Capture the cell that displays the provided text and extract its [x, y] central coordinate. 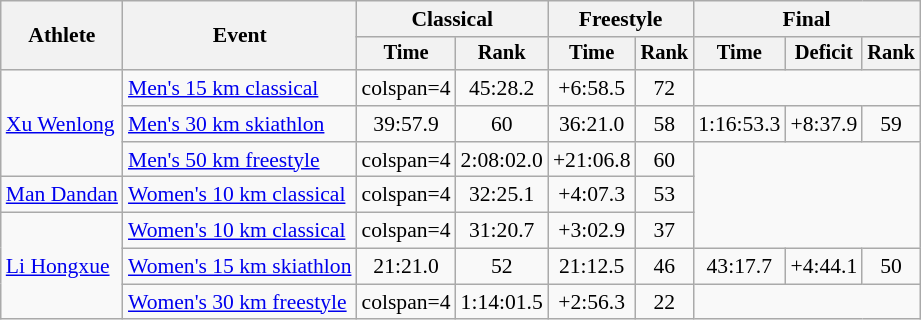
37 [665, 231]
46 [665, 267]
Women's 15 km skiathlon [240, 267]
Xu Wenlong [62, 124]
2:08:02.0 [502, 160]
Classical [452, 19]
Man Dandan [62, 195]
+8:37.9 [824, 124]
31:20.7 [502, 231]
32:25.1 [502, 195]
1:16:53.3 [739, 124]
59 [891, 124]
Men's 15 km classical [240, 88]
Men's 30 km skiathlon [240, 124]
Event [240, 36]
39:57.9 [406, 124]
21:12.5 [592, 267]
72 [665, 88]
50 [891, 267]
58 [665, 124]
Freestyle [620, 19]
Deficit [824, 54]
+3:02.9 [592, 231]
36:21.0 [592, 124]
22 [665, 302]
Women's 30 km freestyle [240, 302]
43:17.7 [739, 267]
Li Hongxue [62, 266]
21:21.0 [406, 267]
Men's 50 km freestyle [240, 160]
Athlete [62, 36]
+2:56.3 [592, 302]
+4:07.3 [592, 195]
45:28.2 [502, 88]
Final [806, 19]
+4:44.1 [824, 267]
+21:06.8 [592, 160]
52 [502, 267]
1:14:01.5 [502, 302]
53 [665, 195]
+6:58.5 [592, 88]
